Capture the cell that displays the provided text and extract its [x, y] central coordinate. 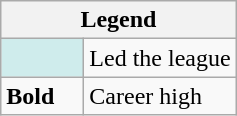
Legend [118, 20]
Bold [42, 96]
Career high [160, 96]
Led the league [160, 58]
